Identify which cell holds the provided text, then report its [X, Y] central coordinate. 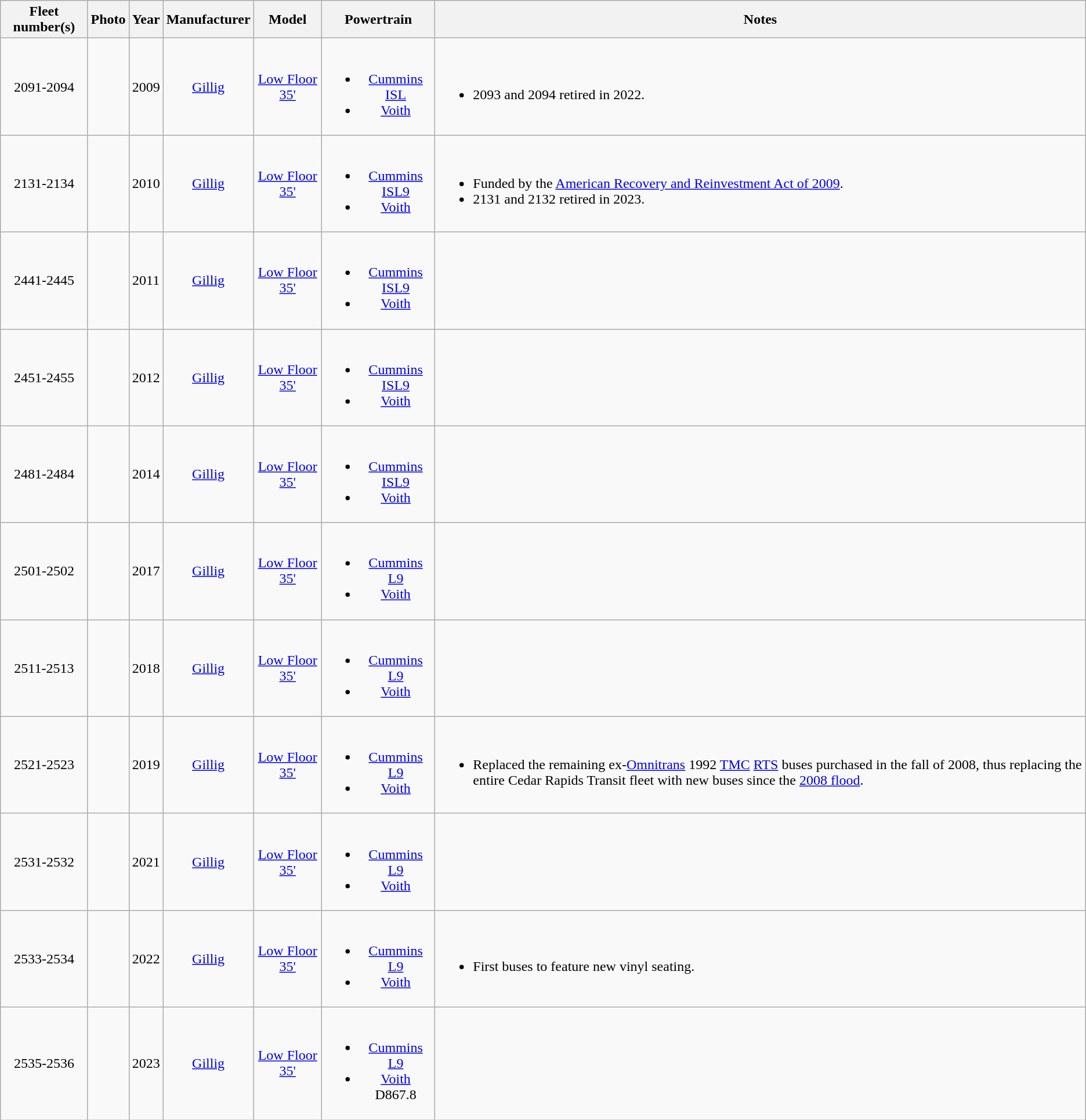
Powertrain [378, 20]
2093 and 2094 retired in 2022. [760, 87]
Fleet number(s) [44, 20]
2441-2445 [44, 281]
Cummins ISLVoith [378, 87]
Manufacturer [208, 20]
2021 [146, 862]
2091-2094 [44, 87]
Photo [108, 20]
2011 [146, 281]
2023 [146, 1063]
2010 [146, 183]
2535-2536 [44, 1063]
2019 [146, 764]
2009 [146, 87]
Notes [760, 20]
2501-2502 [44, 571]
2012 [146, 377]
2131-2134 [44, 183]
2511-2513 [44, 668]
2017 [146, 571]
2531-2532 [44, 862]
2022 [146, 958]
Cummins L9Voith D867.8 [378, 1063]
Funded by the American Recovery and Reinvestment Act of 2009.2131 and 2132 retired in 2023. [760, 183]
2014 [146, 474]
2481-2484 [44, 474]
2533-2534 [44, 958]
2521-2523 [44, 764]
Year [146, 20]
First buses to feature new vinyl seating. [760, 958]
Model [288, 20]
2451-2455 [44, 377]
2018 [146, 668]
